Extract the [X, Y] coordinate from the center of the cell holding the provided text.  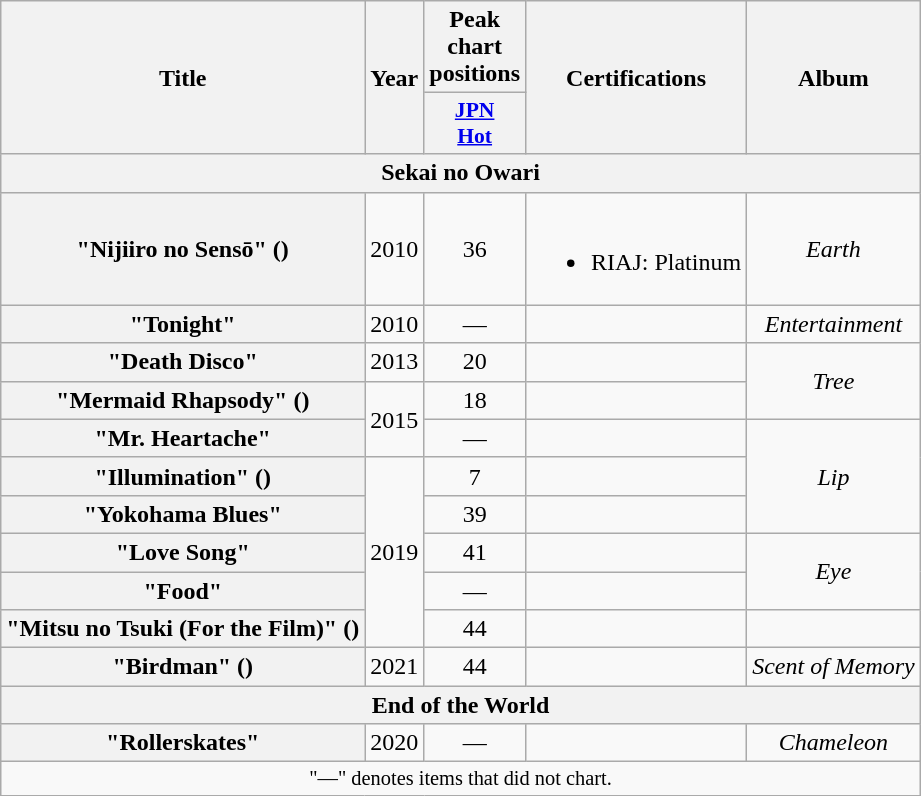
2021 [394, 667]
Earth [834, 248]
41 [475, 552]
"Love Song" [183, 552]
RIAJ: Platinum [636, 248]
Entertainment [834, 324]
Peakchartpositions [475, 47]
"Food" [183, 591]
"—" denotes items that did not chart. [461, 779]
"Tonight" [183, 324]
"Nijiiro no Sensō" () [183, 248]
2020 [394, 743]
2013 [394, 362]
2015 [394, 419]
JPNHot [475, 124]
Chameleon [834, 743]
2019 [394, 552]
36 [475, 248]
Sekai no Owari [461, 173]
Tree [834, 381]
"Mermaid Rhapsody" () [183, 400]
Album [834, 78]
Eye [834, 571]
Lip [834, 476]
"Mr. Heartache" [183, 438]
"Yokohama Blues" [183, 514]
Scent of Memory [834, 667]
20 [475, 362]
7 [475, 476]
"Mitsu no Tsuki (For the Film)" () [183, 629]
Certifications [636, 78]
"Birdman" () [183, 667]
End of the World [461, 705]
"Death Disco" [183, 362]
"Rollerskates" [183, 743]
"Illumination" () [183, 476]
Title [183, 78]
39 [475, 514]
Year [394, 78]
18 [475, 400]
